Return [X, Y] of the center of cell containing provided text 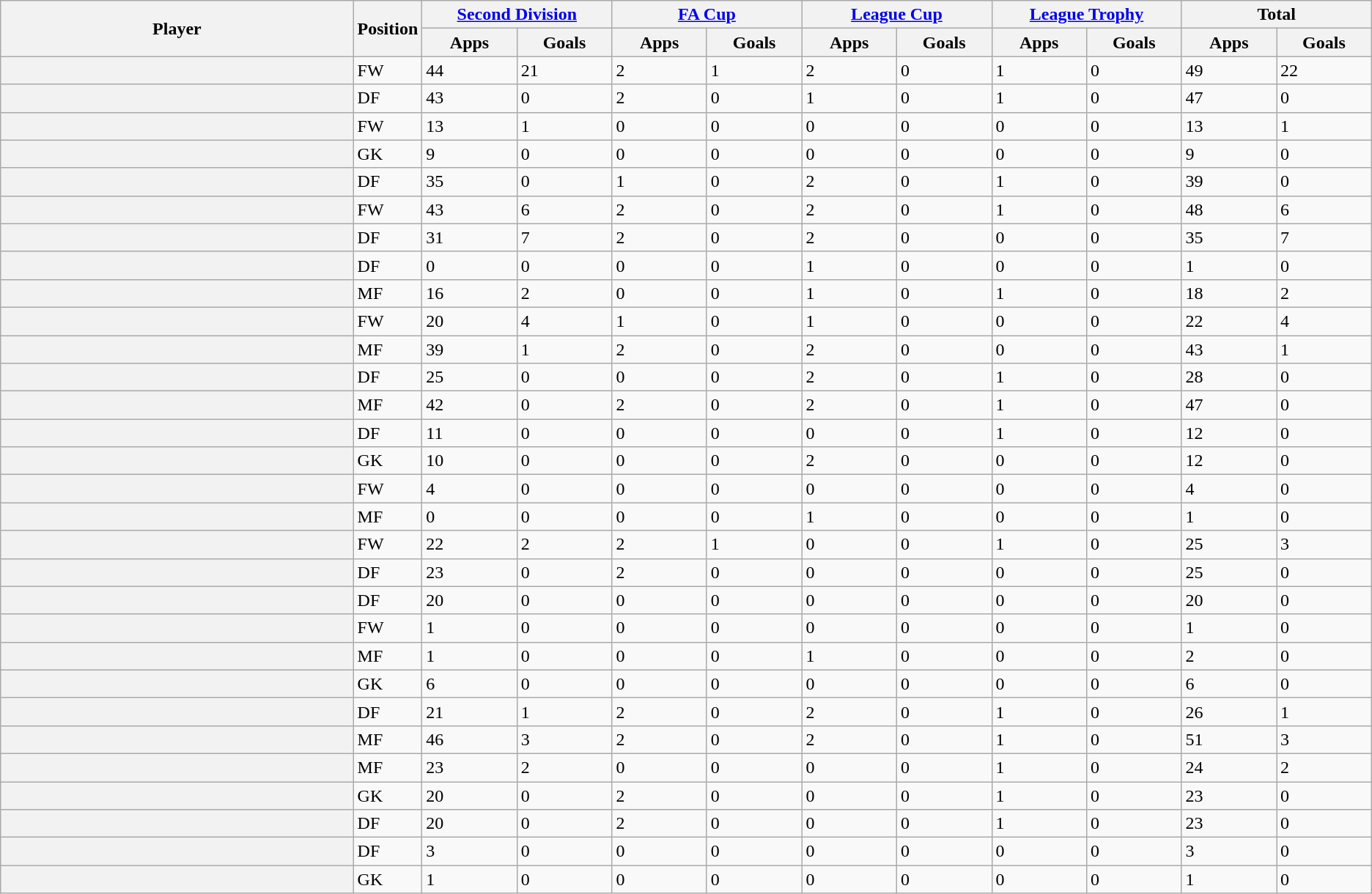
42 [469, 405]
31 [469, 237]
18 [1228, 293]
League Trophy [1086, 15]
League Cup [897, 15]
10 [469, 461]
28 [1228, 377]
16 [469, 293]
26 [1228, 712]
Position [388, 29]
FA Cup [707, 15]
Player [177, 29]
11 [469, 433]
49 [1228, 70]
44 [469, 70]
48 [1228, 210]
46 [469, 739]
24 [1228, 767]
Total [1277, 15]
51 [1228, 739]
Second Division [517, 15]
